Output the (x, y) coordinate of the center of the cell containing the given text.  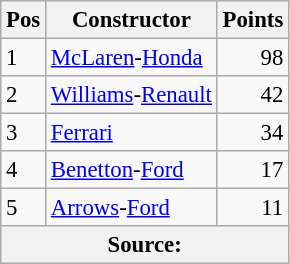
Points (252, 20)
Constructor (132, 20)
34 (252, 133)
Ferrari (132, 133)
4 (24, 170)
1 (24, 58)
Benetton-Ford (132, 170)
17 (252, 170)
2 (24, 95)
Pos (24, 20)
McLaren-Honda (132, 58)
3 (24, 133)
11 (252, 208)
42 (252, 95)
Arrows-Ford (132, 208)
Source: (145, 245)
5 (24, 208)
98 (252, 58)
Williams-Renault (132, 95)
